Provide the (x, y) coordinate of the cell's center where the given text is located.  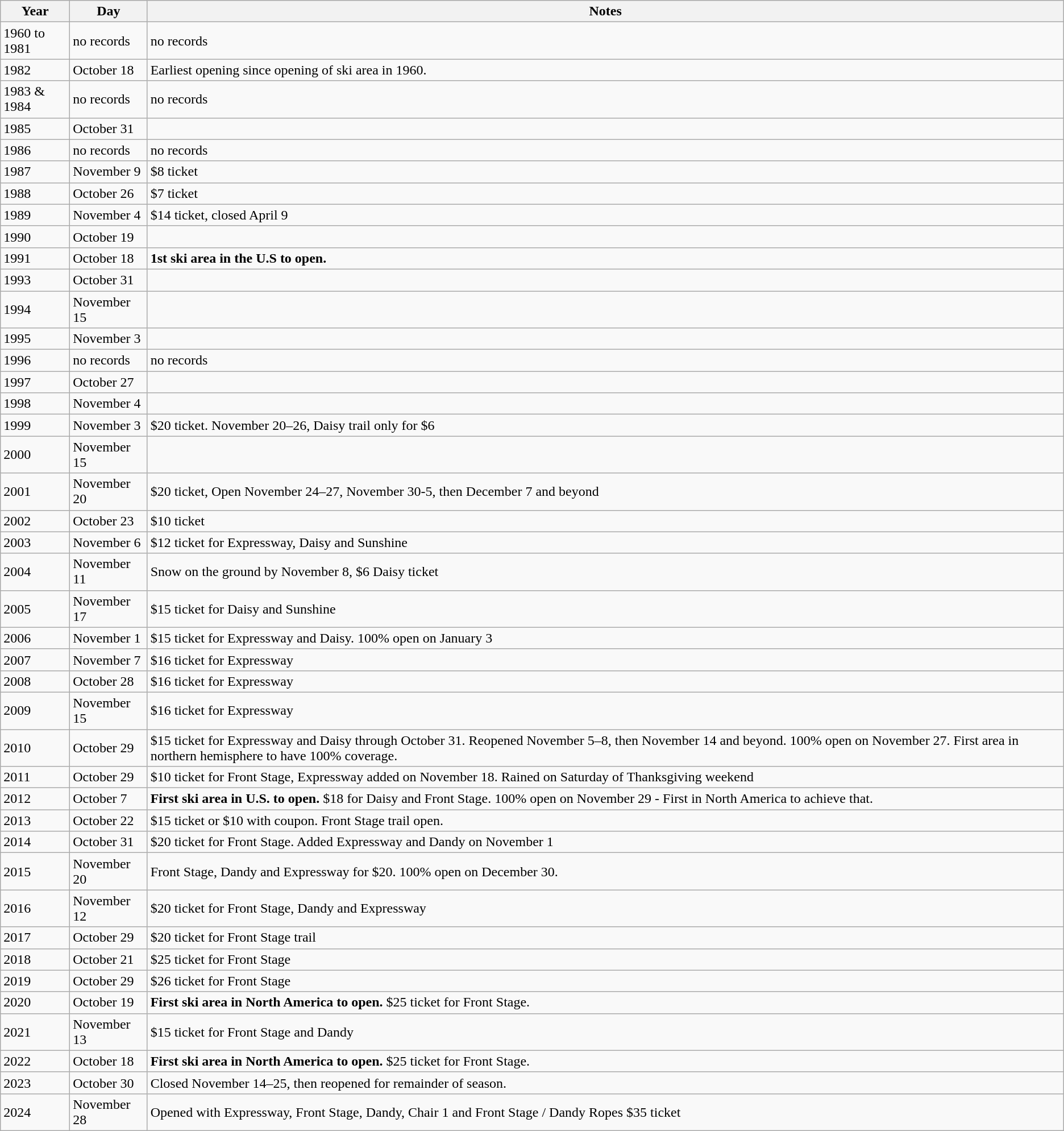
2004 (35, 572)
2008 (35, 681)
1991 (35, 258)
1999 (35, 425)
2018 (35, 959)
2010 (35, 747)
Front Stage, Dandy and Expressway for $20. 100% open on December 30. (605, 871)
First ski area in U.S. to open. $18 for Daisy and Front Stage. 100% open on November 29 - First in North America to achieve that. (605, 799)
November 6 (109, 542)
2007 (35, 660)
$12 ticket for Expressway, Daisy and Sunshine (605, 542)
1990 (35, 237)
1987 (35, 172)
1994 (35, 309)
$10 ticket (605, 521)
$15 ticket for Daisy and Sunshine (605, 608)
$25 ticket for Front Stage (605, 959)
October 27 (109, 382)
$20 ticket for Front Stage. Added Expressway and Dandy on November 1 (605, 842)
Notes (605, 11)
2011 (35, 777)
November 28 (109, 1112)
1982 (35, 70)
$7 ticket (605, 193)
$15 ticket for Expressway and Daisy. 100% open on January 3 (605, 638)
2014 (35, 842)
2020 (35, 1002)
2012 (35, 799)
October 22 (109, 821)
1983 & 1984 (35, 99)
November 9 (109, 172)
$20 ticket, Open November 24–27, November 30-5, then December 7 and beyond (605, 491)
1993 (35, 280)
$26 ticket for Front Stage (605, 981)
2006 (35, 638)
1996 (35, 361)
November 1 (109, 638)
October 21 (109, 959)
2019 (35, 981)
November 17 (109, 608)
October 26 (109, 193)
$10 ticket for Front Stage, Expressway added on November 18. Rained on Saturday of Thanksgiving weekend (605, 777)
1988 (35, 193)
Year (35, 11)
November 13 (109, 1031)
Closed November 14–25, then reopened for remainder of season. (605, 1083)
$8 ticket (605, 172)
Earliest opening since opening of ski area in 1960. (605, 70)
2001 (35, 491)
2022 (35, 1061)
October 30 (109, 1083)
1st ski area in the U.S to open. (605, 258)
October 28 (109, 681)
2002 (35, 521)
2013 (35, 821)
2017 (35, 938)
1985 (35, 129)
November 12 (109, 909)
2024 (35, 1112)
2000 (35, 455)
1995 (35, 339)
$20 ticket. November 20–26, Daisy trail only for $6 (605, 425)
2005 (35, 608)
November 11 (109, 572)
$20 ticket for Front Stage, Dandy and Expressway (605, 909)
$15 ticket or $10 with coupon. Front Stage trail open. (605, 821)
Snow on the ground by November 8, $6 Daisy ticket (605, 572)
2015 (35, 871)
2021 (35, 1031)
1998 (35, 404)
2009 (35, 711)
1960 to 1981 (35, 41)
1986 (35, 150)
1989 (35, 215)
October 7 (109, 799)
1997 (35, 382)
Opened with Expressway, Front Stage, Dandy, Chair 1 and Front Stage / Dandy Ropes $35 ticket (605, 1112)
$14 ticket, closed April 9 (605, 215)
$15 ticket for Front Stage and Dandy (605, 1031)
October 23 (109, 521)
2003 (35, 542)
2023 (35, 1083)
November 7 (109, 660)
$20 ticket for Front Stage trail (605, 938)
2016 (35, 909)
Day (109, 11)
